Extract the [x, y] coordinate from the center of the cell holding the provided text.  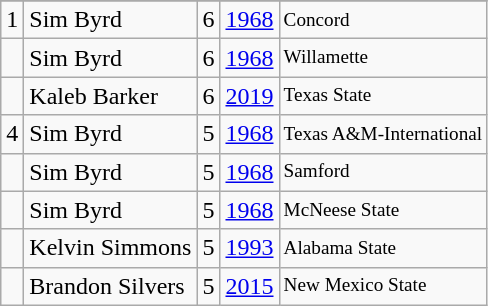
Alabama State [383, 248]
Texas A&M-International [383, 134]
Kelvin Simmons [110, 248]
2019 [250, 96]
Willamette [383, 58]
1 [12, 20]
Concord [383, 20]
New Mexico State [383, 286]
4 [12, 134]
2015 [250, 286]
Texas State [383, 96]
1993 [250, 248]
Brandon Silvers [110, 286]
McNeese State [383, 210]
Samford [383, 172]
Kaleb Barker [110, 96]
